Identify which cell holds the provided text, then report its (X, Y) central coordinate. 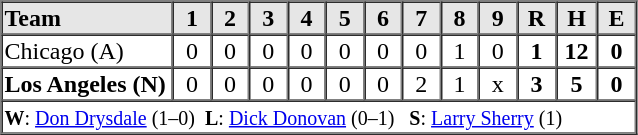
6 (383, 18)
4 (306, 18)
Team (88, 18)
H (576, 18)
8 (459, 18)
Chicago (A) (88, 50)
9 (498, 18)
Los Angeles (N) (88, 84)
x (498, 84)
W: Don Drysdale (1–0) L: Dick Donovan (0–1) S: Larry Sherry (1) (319, 116)
E (616, 18)
R (536, 18)
7 (421, 18)
12 (576, 50)
